Extract the (x, y) coordinate from the center of the cell holding the provided text.  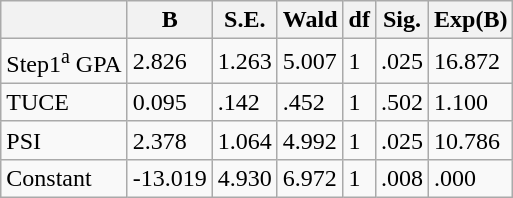
.452 (310, 102)
.502 (402, 102)
Wald (310, 20)
4.930 (244, 178)
5.007 (310, 62)
1.263 (244, 62)
PSI (64, 140)
B (170, 20)
Step1a GPA (64, 62)
Exp(B) (471, 20)
.008 (402, 178)
Sig. (402, 20)
.142 (244, 102)
1.100 (471, 102)
16.872 (471, 62)
Constant (64, 178)
1.064 (244, 140)
.000 (471, 178)
S.E. (244, 20)
2.826 (170, 62)
10.786 (471, 140)
2.378 (170, 140)
4.992 (310, 140)
6.972 (310, 178)
TUCE (64, 102)
0.095 (170, 102)
-13.019 (170, 178)
df (359, 20)
